Capture the cell that displays the provided text and extract its (x, y) central coordinate. 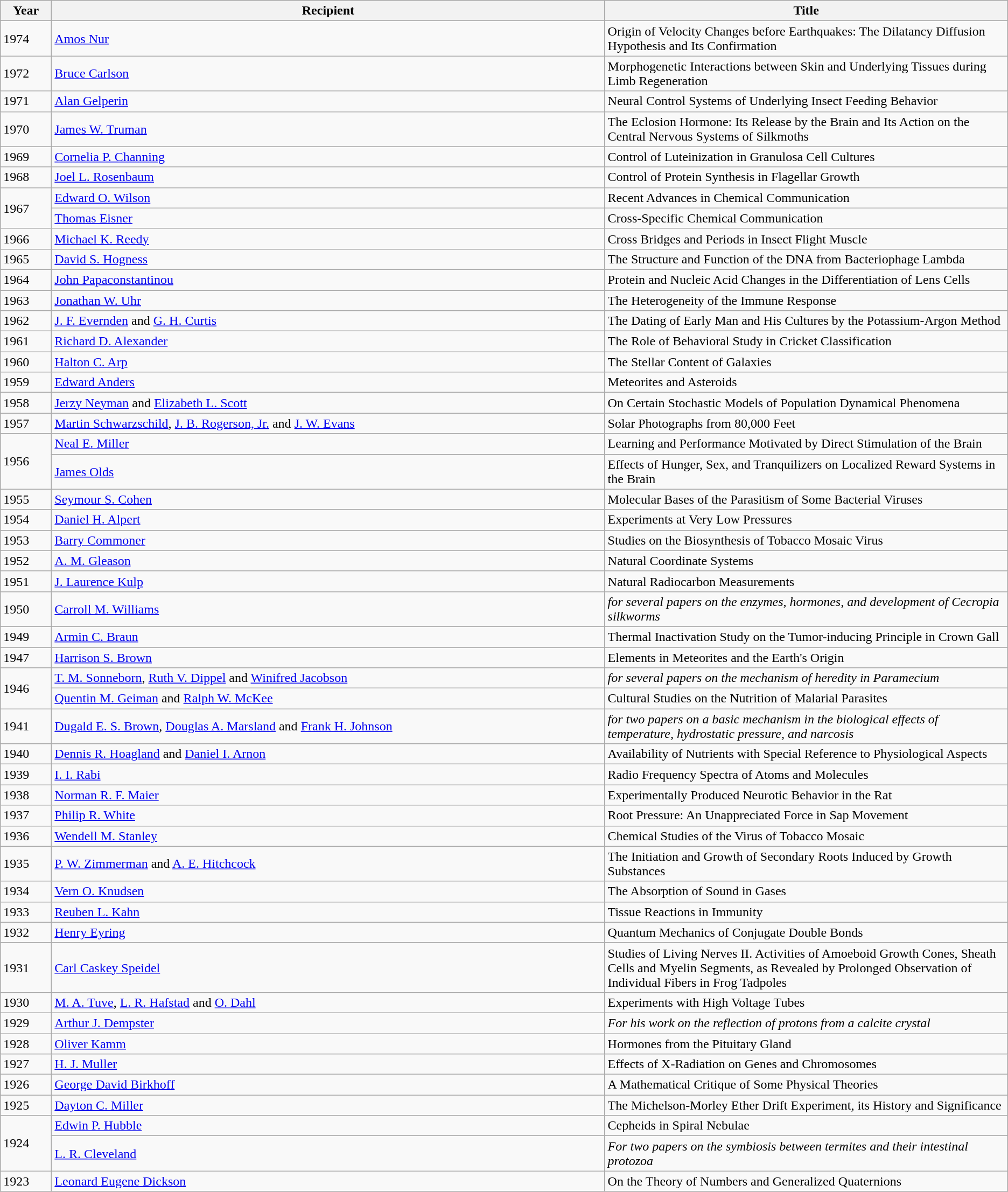
A. M. Gleason (328, 561)
1961 (26, 341)
1966 (26, 239)
for two papers on a basic mechanism in the biological effects of temperature, hydrostatic pressure, and narcosis (806, 726)
Elements in Meteorites and the Earth's Origin (806, 658)
1962 (26, 321)
For his work on the reflection of protons from a calcite crystal (806, 1023)
1953 (26, 540)
The Initiation and Growth of Secondary Roots Induced by Growth Substances (806, 864)
The Absorption of Sound in Gases (806, 891)
Oliver Kamm (328, 1043)
Alan Gelperin (328, 101)
M. A. Tuve, L. R. Hafstad and O. Dahl (328, 1002)
Quantum Mechanics of Conjugate Double Bonds (806, 932)
Harrison S. Brown (328, 658)
1957 (26, 423)
Thermal Inactivation Study on the Tumor-inducing Principle in Crown Gall (806, 637)
Dennis R. Hoagland and Daniel I. Arnon (328, 754)
On Certain Stochastic Models of Population Dynamical Phenomena (806, 403)
James W. Truman (328, 129)
1950 (26, 609)
Origin of Velocity Changes before Earthquakes: The Dilatancy Diffusion Hypothesis and Its Confirmation (806, 39)
Cross-Specific Chemical Communication (806, 218)
Leonard Eugene Dickson (328, 1181)
J. Laurence Kulp (328, 581)
I. I. Rabi (328, 775)
1971 (26, 101)
Effects of X-Radiation on Genes and Chromosomes (806, 1064)
Morphogenetic Interactions between Skin and Underlying Tissues during Limb Regeneration (806, 73)
for several papers on the enzymes, hormones, and development of Cecropia silkworms (806, 609)
Effects of Hunger, Sex, and Tranquilizers on Localized Reward Systems in the Brain (806, 472)
Dugald E. S. Brown, Douglas A. Marsland and Frank H. Johnson (328, 726)
Experiments at Very Low Pressures (806, 520)
1954 (26, 520)
Experimentally Produced Neurotic Behavior in the Rat (806, 795)
1963 (26, 300)
Neal E. Miller (328, 444)
1968 (26, 177)
Michael K. Reedy (328, 239)
1927 (26, 1064)
Thomas Eisner (328, 218)
Chemical Studies of the Virus of Tobacco Mosaic (806, 836)
Protein and Nucleic Acid Changes in the Differentiation of Lens Cells (806, 280)
Barry Commoner (328, 540)
1938 (26, 795)
The Michelson-Morley Ether Drift Experiment, its History and Significance (806, 1105)
Recent Advances in Chemical Communication (806, 198)
A Mathematical Critique of Some Physical Theories (806, 1085)
P. W. Zimmerman and A. E. Hitchcock (328, 864)
Control of Luteinization in Granulosa Cell Cultures (806, 157)
For two papers on the symbiosis between termites and their intestinal protozoa (806, 1154)
John Papaconstantinou (328, 280)
Natural Radiocarbon Measurements (806, 581)
J. F. Evernden and G. H. Curtis (328, 321)
1928 (26, 1043)
Vern O. Knudsen (328, 891)
1935 (26, 864)
Armin C. Braun (328, 637)
George David Birkhoff (328, 1085)
1941 (26, 726)
1969 (26, 157)
1925 (26, 1105)
Control of Protein Synthesis in Flagellar Growth (806, 177)
for several papers on the mechanism of heredity in Paramecium (806, 678)
Title (806, 11)
1939 (26, 775)
The Dating of Early Man and His Cultures by the Potassium-Argon Method (806, 321)
1951 (26, 581)
H. J. Muller (328, 1064)
Cornelia P. Channing (328, 157)
1960 (26, 362)
1955 (26, 499)
Halton C. Arp (328, 362)
T. M. Sonneborn, Ruth V. Dippel and Winifred Jacobson (328, 678)
Henry Eyring (328, 932)
1967 (26, 208)
Dayton C. Miller (328, 1105)
1964 (26, 280)
L. R. Cleveland (328, 1154)
1949 (26, 637)
1936 (26, 836)
1932 (26, 932)
Amos Nur (328, 39)
1958 (26, 403)
1972 (26, 73)
The Role of Behavioral Study in Cricket Classification (806, 341)
Philip R. White (328, 815)
Edward Anders (328, 382)
Richard D. Alexander (328, 341)
The Eclosion Hormone: Its Release by the Brain and Its Action on the Central Nervous Systems of Silkmoths (806, 129)
1924 (26, 1143)
Carroll M. Williams (328, 609)
Bruce Carlson (328, 73)
The Heterogeneity of the Immune Response (806, 300)
1933 (26, 912)
The Stellar Content of Galaxies (806, 362)
1940 (26, 754)
Solar Photographs from 80,000 Feet (806, 423)
Learning and Performance Motivated by Direct Stimulation of the Brain (806, 444)
1965 (26, 259)
1970 (26, 129)
1937 (26, 815)
Root Pressure: An Unappreciated Force in Sap Movement (806, 815)
Hormones from the Pituitary Gland (806, 1043)
1930 (26, 1002)
Experiments with High Voltage Tubes (806, 1002)
Neural Control Systems of Underlying Insect Feeding Behavior (806, 101)
1959 (26, 382)
1934 (26, 891)
Daniel H. Alpert (328, 520)
Edward O. Wilson (328, 198)
Radio Frequency Spectra of Atoms and Molecules (806, 775)
Year (26, 11)
Edwin P. Hubble (328, 1126)
Natural Coordinate Systems (806, 561)
Recipient (328, 11)
Arthur J. Dempster (328, 1023)
Seymour S. Cohen (328, 499)
Meteorites and Asteroids (806, 382)
Cepheids in Spiral Nebulae (806, 1126)
Martin Schwarzschild, J. B. Rogerson, Jr. and J. W. Evans (328, 423)
Molecular Bases of the Parasitism of Some Bacterial Viruses (806, 499)
Quentin M. Geiman and Ralph W. McKee (328, 699)
1974 (26, 39)
Tissue Reactions in Immunity (806, 912)
1926 (26, 1085)
Cultural Studies on the Nutrition of Malarial Parasites (806, 699)
1923 (26, 1181)
The Structure and Function of the DNA from Bacteriophage Lambda (806, 259)
1929 (26, 1023)
Norman R. F. Maier (328, 795)
1931 (26, 967)
1952 (26, 561)
Jonathan W. Uhr (328, 300)
Jerzy Neyman and Elizabeth L. Scott (328, 403)
Wendell M. Stanley (328, 836)
David S. Hogness (328, 259)
1946 (26, 688)
1947 (26, 658)
James Olds (328, 472)
Reuben L. Kahn (328, 912)
Carl Caskey Speidel (328, 967)
Joel L. Rosenbaum (328, 177)
Availability of Nutrients with Special Reference to Physiological Aspects (806, 754)
Cross Bridges and Periods in Insect Flight Muscle (806, 239)
1956 (26, 461)
On the Theory of Numbers and Generalized Quaternions (806, 1181)
Studies on the Biosynthesis of Tobacco Mosaic Virus (806, 540)
